Pinpoint the cell where the given text exists, returning its (x, y) midpoint coordinate. 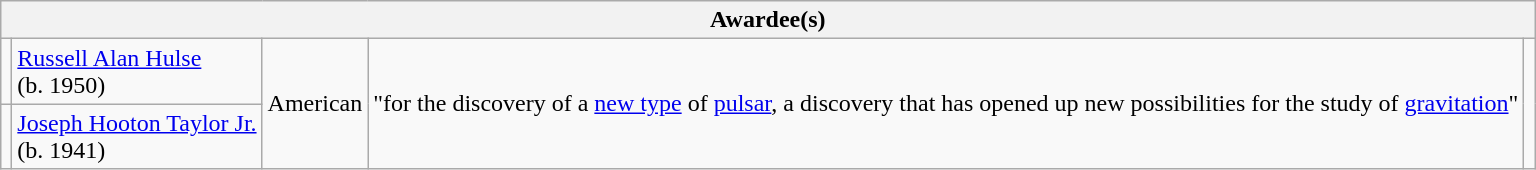
Joseph Hooton Taylor Jr.(b. 1941) (137, 136)
Russell Alan Hulse(b. 1950) (137, 72)
American (315, 104)
"for the discovery of a new type of pulsar, a discovery that has opened up new possibilities for the study of gravitation" (946, 104)
Awardee(s) (768, 20)
